Extract the [x, y] coordinate from the center of the cell holding the provided text.  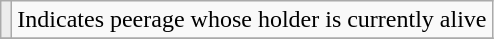
Indicates peerage whose holder is currently alive [252, 20]
